Search for the cell housing the specified text and yield its [X, Y] center coordinate. 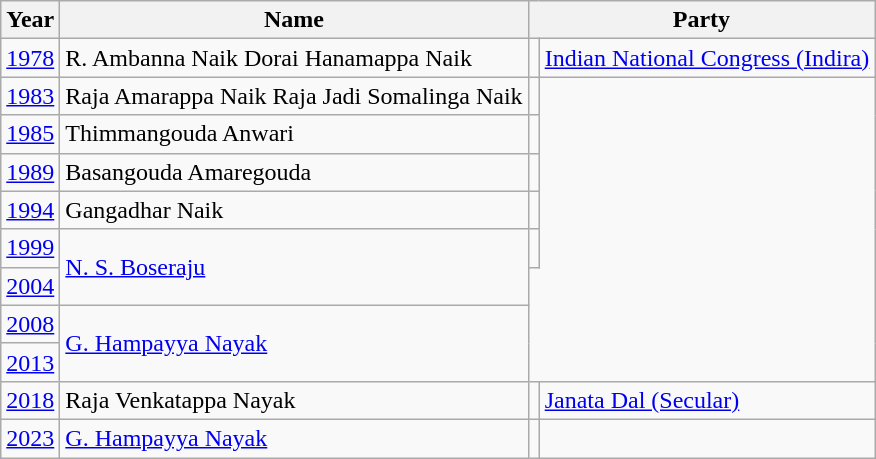
1985 [30, 134]
2008 [30, 324]
Party [702, 20]
Thimmangouda Anwari [294, 134]
2023 [30, 438]
Janata Dal (Secular) [707, 400]
2013 [30, 362]
Basangouda Amaregouda [294, 172]
1994 [30, 210]
Raja Venkatappa Nayak [294, 400]
Year [30, 20]
Gangadhar Naik [294, 210]
Raja Amarappa Naik Raja Jadi Somalinga Naik [294, 96]
2004 [30, 286]
Indian National Congress (Indira) [707, 58]
1983 [30, 96]
1989 [30, 172]
2018 [30, 400]
N. S. Boseraju [294, 267]
1999 [30, 248]
Name [294, 20]
1978 [30, 58]
R. Ambanna Naik Dorai Hanamappa Naik [294, 58]
